Output the [x, y] coordinate of the center of the cell containing the given text.  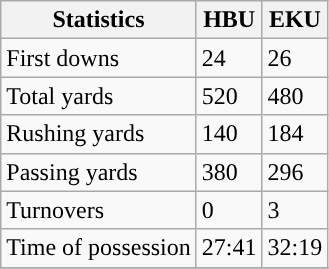
480 [295, 96]
Turnovers [99, 210]
0 [229, 210]
First downs [99, 58]
140 [229, 134]
Rushing yards [99, 134]
3 [295, 210]
Total yards [99, 96]
26 [295, 58]
Time of possession [99, 248]
520 [229, 96]
Statistics [99, 20]
380 [229, 172]
27:41 [229, 248]
24 [229, 58]
32:19 [295, 248]
Passing yards [99, 172]
184 [295, 134]
HBU [229, 20]
EKU [295, 20]
296 [295, 172]
